Determine the (X, Y) coordinate at the center of the cell enclosing the given text.  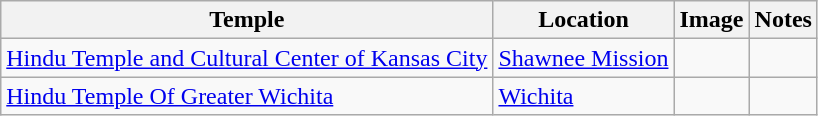
Hindu Temple and Cultural Center of Kansas City (247, 58)
Hindu Temple Of Greater Wichita (247, 96)
Notes (783, 20)
Shawnee Mission (584, 58)
Image (712, 20)
Wichita (584, 96)
Temple (247, 20)
Location (584, 20)
